Determine the [x, y] coordinate at the center of the cell enclosing the given text.  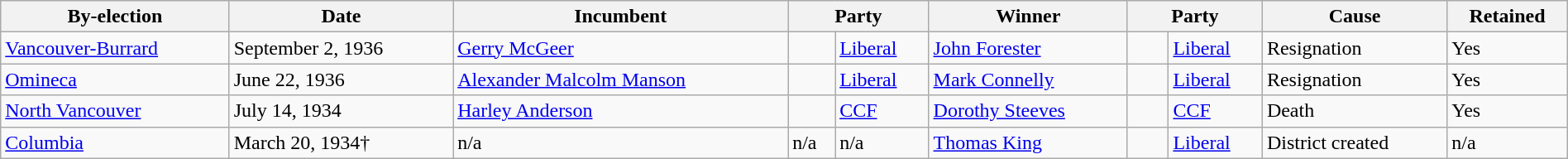
Retained [1508, 17]
Columbia [115, 142]
District created [1355, 142]
March 20, 1934† [341, 142]
Harley Anderson [620, 111]
Incumbent [620, 17]
Death [1355, 111]
Date [341, 17]
Alexander Malcolm Manson [620, 79]
June 22, 1936 [341, 79]
Dorothy Steeves [1028, 111]
September 2, 1936 [341, 48]
Vancouver-Burrard [115, 48]
July 14, 1934 [341, 111]
Omineca [115, 79]
Cause [1355, 17]
John Forester [1028, 48]
Thomas King [1028, 142]
Mark Connelly [1028, 79]
Gerry McGeer [620, 48]
North Vancouver [115, 111]
Winner [1028, 17]
By-election [115, 17]
